Search for the cell housing the specified text and yield its [X, Y] center coordinate. 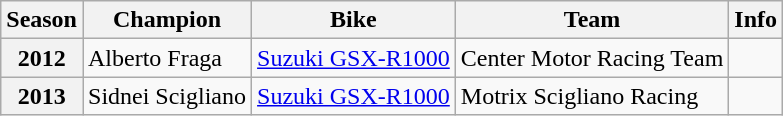
Team [592, 20]
Season [42, 20]
Sidnei Scigliano [166, 96]
Center Motor Racing Team [592, 58]
Bike [354, 20]
2013 [42, 96]
Alberto Fraga [166, 58]
2012 [42, 58]
Info [756, 20]
Motrix Scigliano Racing [592, 96]
Champion [166, 20]
